Identify which cell holds the provided text, then report its [X, Y] central coordinate. 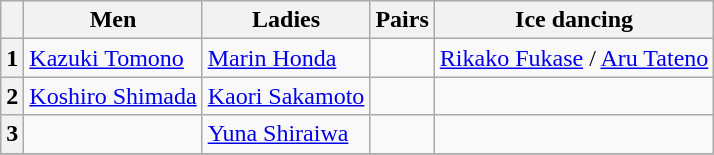
Kazuki Tomono [113, 58]
1 [12, 58]
2 [12, 96]
Ice dancing [574, 20]
Ladies [286, 20]
Men [113, 20]
Yuna Shiraiwa [286, 134]
Pairs [402, 20]
Rikako Fukase / Aru Tateno [574, 58]
Koshiro Shimada [113, 96]
3 [12, 134]
Marin Honda [286, 58]
Kaori Sakamoto [286, 96]
